Detect which cell encompasses the target text, then output its (x, y) center coordinate. 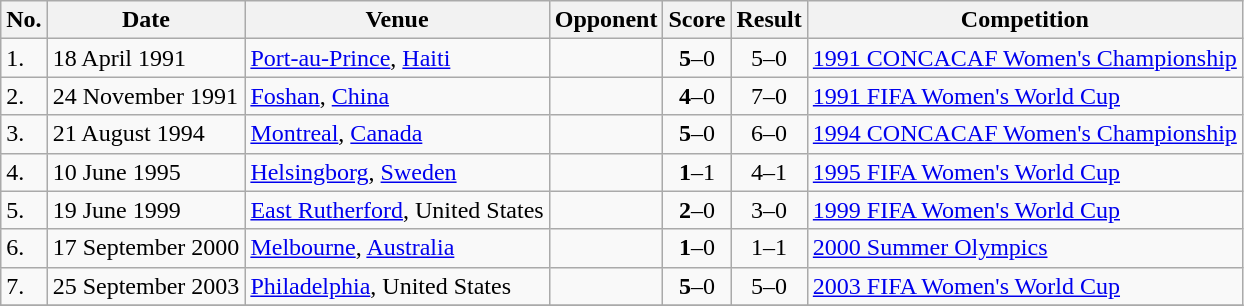
Competition (1024, 20)
1999 FIFA Women's World Cup (1024, 210)
Montreal, Canada (397, 134)
6. (24, 248)
2–0 (697, 210)
24 November 1991 (146, 96)
3–0 (769, 210)
Melbourne, Australia (397, 248)
2003 FIFA Women's World Cup (1024, 286)
Venue (397, 20)
6–0 (769, 134)
10 June 1995 (146, 172)
1991 CONCACAF Women's Championship (1024, 58)
19 June 1999 (146, 210)
21 August 1994 (146, 134)
3. (24, 134)
1991 FIFA Women's World Cup (1024, 96)
7–0 (769, 96)
25 September 2003 (146, 286)
5. (24, 210)
1995 FIFA Women's World Cup (1024, 172)
1994 CONCACAF Women's Championship (1024, 134)
4. (24, 172)
No. (24, 20)
Foshan, China (397, 96)
Opponent (606, 20)
2000 Summer Olympics (1024, 248)
17 September 2000 (146, 248)
Helsingborg, Sweden (397, 172)
1. (24, 58)
7. (24, 286)
Date (146, 20)
Philadelphia, United States (397, 286)
1–0 (697, 248)
2. (24, 96)
4–1 (769, 172)
Score (697, 20)
East Rutherford, United States (397, 210)
18 April 1991 (146, 58)
Result (769, 20)
Port-au-Prince, Haiti (397, 58)
4–0 (697, 96)
